Extract the (x, y) coordinate from the center of the cell holding the provided text.  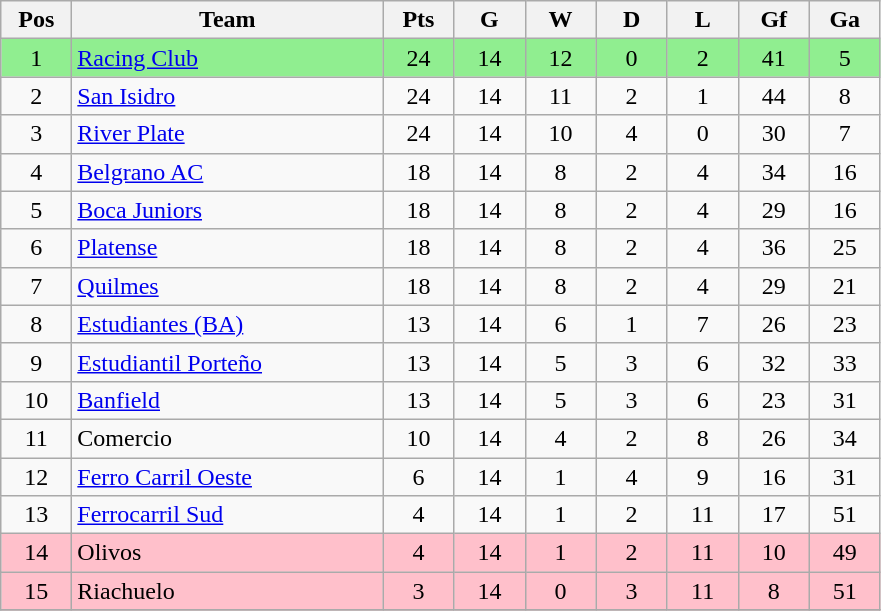
15 (36, 591)
41 (774, 58)
W (560, 20)
Ga (844, 20)
Estudiantes (BA) (228, 324)
Platense (228, 248)
Gf (774, 20)
Pos (36, 20)
Riachuelo (228, 591)
Boca Juniors (228, 210)
Quilmes (228, 286)
49 (844, 553)
Belgrano AC (228, 172)
32 (774, 362)
Comercio (228, 438)
30 (774, 134)
San Isidro (228, 96)
Pts (418, 20)
36 (774, 248)
21 (844, 286)
Estudiantil Porteño (228, 362)
G (490, 20)
L (702, 20)
Banfield (228, 400)
25 (844, 248)
Olivos (228, 553)
Team (228, 20)
17 (774, 515)
44 (774, 96)
Racing Club (228, 58)
D (632, 20)
33 (844, 362)
Ferrocarril Sud (228, 515)
River Plate (228, 134)
Ferro Carril Oeste (228, 477)
